Return (x, y) of the center of cell containing provided text 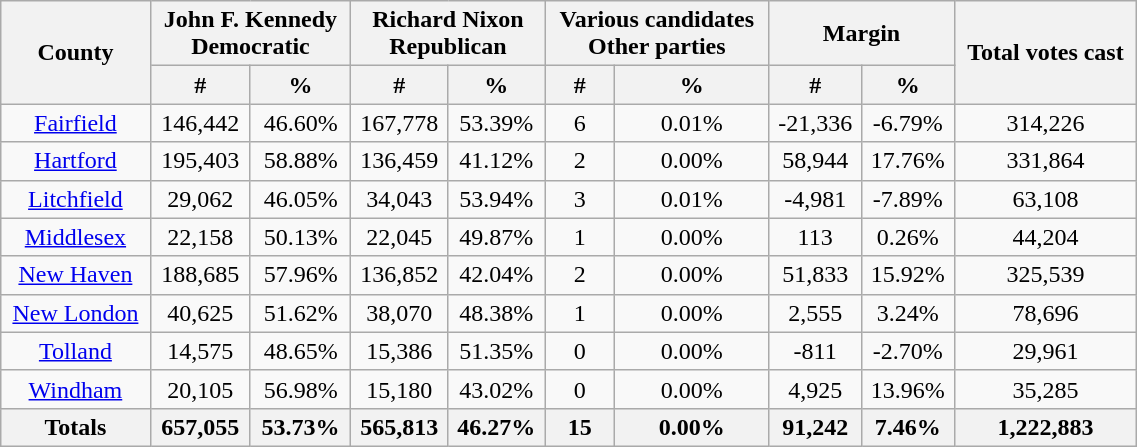
Total votes cast (1046, 52)
New London (76, 313)
20,105 (200, 389)
Richard NixonRepublican (448, 34)
Fairfield (76, 123)
22,158 (200, 237)
51.62% (300, 313)
58,944 (816, 161)
46.27% (496, 427)
-4,981 (816, 199)
58.88% (300, 161)
7.46% (908, 427)
-7.89% (908, 199)
188,685 (200, 275)
35,285 (1046, 389)
4,925 (816, 389)
167,778 (400, 123)
38,070 (400, 313)
-21,336 (816, 123)
County (76, 52)
91,242 (816, 427)
113 (816, 237)
51,833 (816, 275)
325,539 (1046, 275)
Totals (76, 427)
Litchfield (76, 199)
2,555 (816, 313)
136,852 (400, 275)
56.98% (300, 389)
53.94% (496, 199)
46.05% (300, 199)
136,459 (400, 161)
Margin (862, 34)
1,222,883 (1046, 427)
34,043 (400, 199)
40,625 (200, 313)
Various candidatesOther parties (657, 34)
53.39% (496, 123)
-6.79% (908, 123)
15 (580, 427)
22,045 (400, 237)
78,696 (1046, 313)
15,180 (400, 389)
48.38% (496, 313)
29,961 (1046, 351)
657,055 (200, 427)
53.73% (300, 427)
49.87% (496, 237)
-811 (816, 351)
314,226 (1046, 123)
46.60% (300, 123)
Middlesex (76, 237)
Windham (76, 389)
50.13% (300, 237)
41.12% (496, 161)
44,204 (1046, 237)
195,403 (200, 161)
14,575 (200, 351)
51.35% (496, 351)
Hartford (76, 161)
6 (580, 123)
29,062 (200, 199)
0.26% (908, 237)
331,864 (1046, 161)
48.65% (300, 351)
15.92% (908, 275)
43.02% (496, 389)
Tolland (76, 351)
565,813 (400, 427)
13.96% (908, 389)
New Haven (76, 275)
3 (580, 199)
15,386 (400, 351)
-2.70% (908, 351)
17.76% (908, 161)
3.24% (908, 313)
John F. KennedyDemocratic (250, 34)
57.96% (300, 275)
42.04% (496, 275)
63,108 (1046, 199)
146,442 (200, 123)
